Identify which cell holds the provided text, then report its [X, Y] central coordinate. 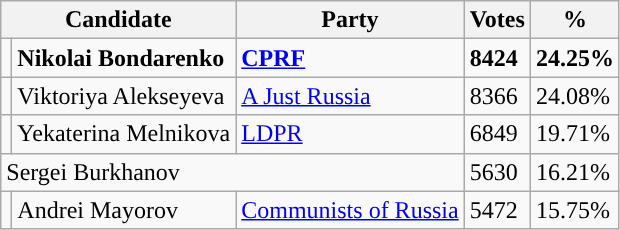
CPRF [350, 58]
Sergei Burkhanov [232, 172]
6849 [497, 134]
Nikolai Bondarenko [124, 58]
16.21% [574, 172]
15.75% [574, 210]
Party [350, 20]
LDPR [350, 134]
8366 [497, 96]
Yekaterina Melnikova [124, 134]
19.71% [574, 134]
5472 [497, 210]
24.08% [574, 96]
24.25% [574, 58]
Votes [497, 20]
Candidate [118, 20]
8424 [497, 58]
A Just Russia [350, 96]
% [574, 20]
5630 [497, 172]
Viktoriya Alekseyeva [124, 96]
Communists of Russia [350, 210]
Andrei Mayorov [124, 210]
